Provide the [x, y] coordinate of the cell's center where the given text is located.  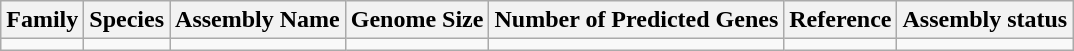
Assembly Name [258, 20]
Genome Size [417, 20]
Number of Predicted Genes [636, 20]
Reference [840, 20]
Family [42, 20]
Species [127, 20]
Assembly status [985, 20]
